Extract the [X, Y] coordinate from the center of the cell holding the provided text.  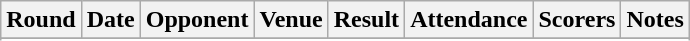
Venue [291, 20]
Round [41, 20]
Date [110, 20]
Result [366, 20]
Scorers [577, 20]
Notes [655, 20]
Opponent [197, 20]
Attendance [469, 20]
